Search for the cell housing the specified text and yield its (x, y) center coordinate. 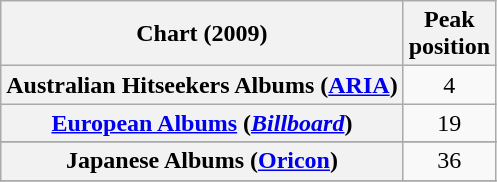
Peakposition (449, 34)
4 (449, 85)
19 (449, 123)
Australian Hitseekers Albums (ARIA) (202, 85)
European Albums (Billboard) (202, 123)
36 (449, 161)
Chart (2009) (202, 34)
Japanese Albums (Oricon) (202, 161)
